Detect which cell encompasses the target text, then output its (x, y) center coordinate. 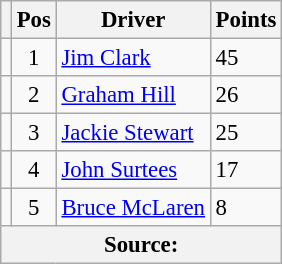
John Surtees (133, 170)
4 (34, 170)
Pos (34, 20)
2 (34, 95)
45 (246, 58)
25 (246, 133)
8 (246, 208)
Points (246, 20)
17 (246, 170)
5 (34, 208)
Driver (133, 20)
Source: (142, 245)
3 (34, 133)
Jim Clark (133, 58)
1 (34, 58)
Jackie Stewart (133, 133)
26 (246, 95)
Bruce McLaren (133, 208)
Graham Hill (133, 95)
